Return (x, y) of the center of cell containing provided text 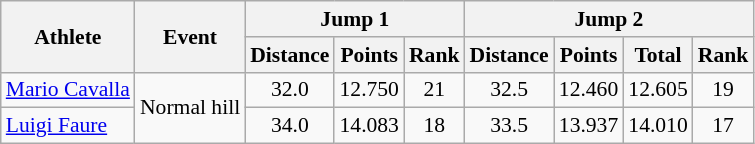
Total (658, 55)
14.083 (368, 126)
18 (434, 126)
Normal hill (190, 108)
19 (724, 90)
12.750 (368, 90)
Jump 2 (610, 19)
Luigi Faure (68, 126)
Event (190, 36)
32.0 (290, 90)
32.5 (510, 90)
Jump 1 (354, 19)
17 (724, 126)
34.0 (290, 126)
12.605 (658, 90)
21 (434, 90)
Athlete (68, 36)
12.460 (588, 90)
13.937 (588, 126)
Mario Cavalla (68, 90)
14.010 (658, 126)
33.5 (510, 126)
